Return [X, Y] of the center of cell containing provided text 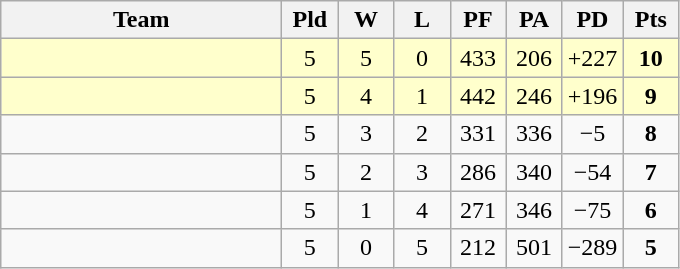
8 [651, 134]
−75 [592, 210]
6 [651, 210]
−54 [592, 172]
271 [478, 210]
−5 [592, 134]
10 [651, 58]
−289 [592, 248]
433 [478, 58]
340 [534, 172]
212 [478, 248]
9 [651, 96]
286 [478, 172]
PD [592, 20]
L [422, 20]
7 [651, 172]
+227 [592, 58]
336 [534, 134]
W [366, 20]
Team [142, 20]
331 [478, 134]
206 [534, 58]
246 [534, 96]
Pld [310, 20]
346 [534, 210]
501 [534, 248]
PF [478, 20]
Pts [651, 20]
+196 [592, 96]
PA [534, 20]
442 [478, 96]
